Locate the cell with the specified text and output its (X, Y) center coordinate. 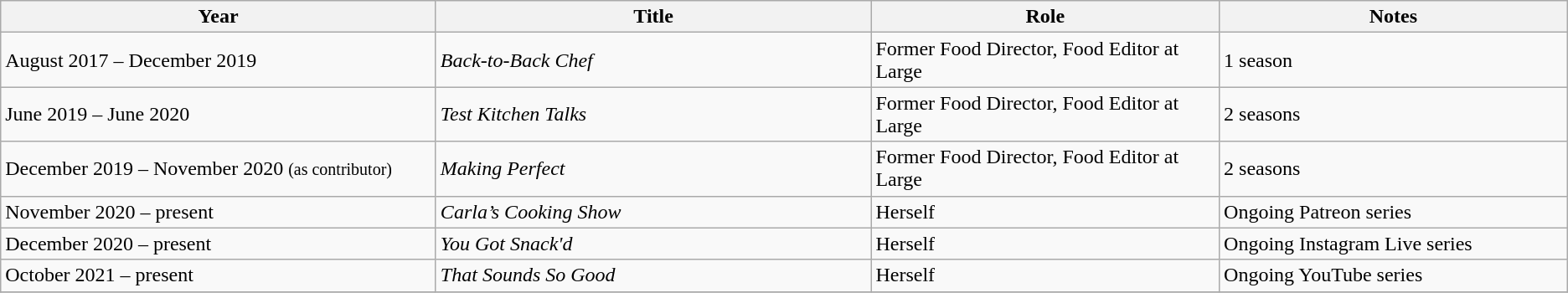
December 2020 – present (219, 244)
Role (1045, 17)
August 2017 – December 2019 (219, 60)
Test Kitchen Talks (653, 114)
Year (219, 17)
Ongoing Patreon series (1394, 212)
Making Perfect (653, 169)
Ongoing YouTube series (1394, 275)
Carla’s Cooking Show (653, 212)
That Sounds So Good (653, 275)
Back-to-Back Chef (653, 60)
You Got Snack'd (653, 244)
November 2020 – present (219, 212)
Title (653, 17)
Notes (1394, 17)
December 2019 – November 2020 (as contributor) (219, 169)
1 season (1394, 60)
October 2021 – present (219, 275)
June 2019 – June 2020 (219, 114)
Ongoing Instagram Live series (1394, 244)
